Return (x, y) of the center of cell containing provided text 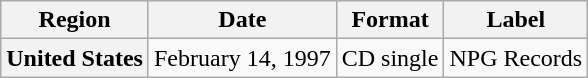
Label (516, 20)
Date (242, 20)
February 14, 1997 (242, 58)
Region (75, 20)
NPG Records (516, 58)
CD single (390, 58)
Format (390, 20)
United States (75, 58)
